Return (x, y) of the center of cell containing provided text 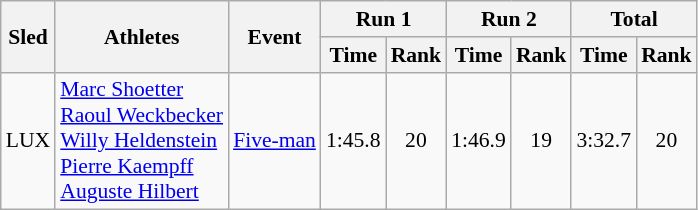
3:32.7 (604, 141)
1:46.9 (478, 141)
Athletes (142, 36)
19 (542, 141)
Event (274, 36)
1:45.8 (354, 141)
Marc ShoetterRaoul WeckbeckerWilly HeldensteinPierre KaempffAuguste Hilbert (142, 141)
LUX (28, 141)
Sled (28, 36)
Five-man (274, 141)
Total (634, 19)
Run 1 (384, 19)
Run 2 (508, 19)
